Find where the given text appears and provide that cell's center as [x, y] coordinate. 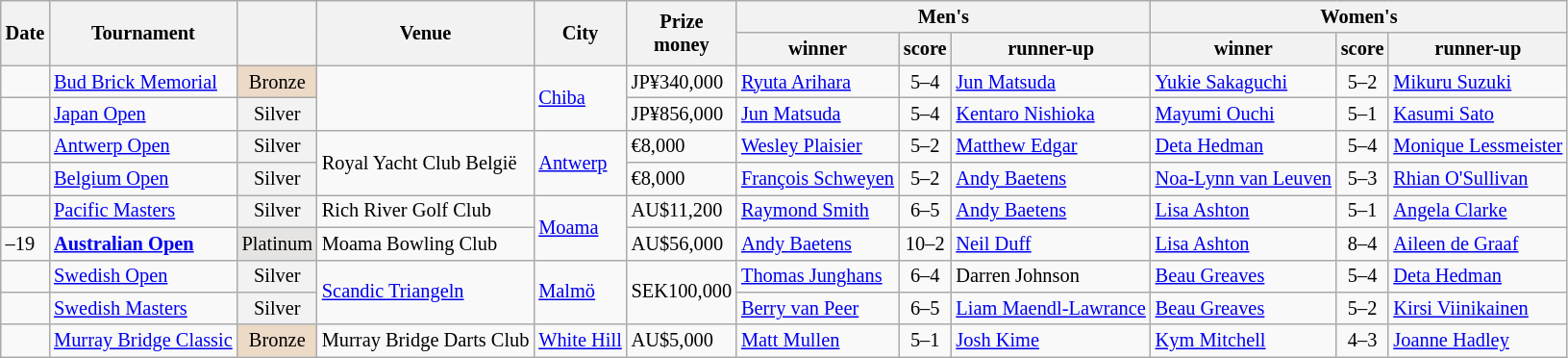
Bud Brick Memorial [142, 82]
Joanne Hadley [1478, 341]
JP¥340,000 [682, 82]
Swedish Masters [142, 308]
Mikuru Suzuki [1478, 82]
Liam Maendl-Lawrance [1050, 308]
White Hill [580, 341]
Neil Duff [1050, 243]
Josh Kime [1050, 341]
Platinum [277, 243]
Australian Open [142, 243]
Men's [944, 16]
AU$11,200 [682, 211]
Wesley Plaisier [817, 146]
Monique Lessmeister [1478, 146]
JP¥856,000 [682, 114]
Yukie Sakaguchi [1244, 82]
Raymond Smith [817, 211]
Pacific Masters [142, 211]
Aileen de Graaf [1478, 243]
Malmö [580, 293]
Kym Mitchell [1244, 341]
Thomas Junghans [817, 276]
Women's [1359, 16]
AU$56,000 [682, 243]
Tournament [142, 33]
8–4 [1363, 243]
Swedish Open [142, 276]
Matt Mullen [817, 341]
Venue [425, 33]
Moama [580, 227]
François Schweyen [817, 179]
Rhian O'Sullivan [1478, 179]
Antwerp Open [142, 146]
Kasumi Sato [1478, 114]
Matthew Edgar [1050, 146]
Prizemoney [682, 33]
Chiba [580, 98]
Japan Open [142, 114]
Antwerp [580, 162]
Kentaro Nishioka [1050, 114]
–19 [25, 243]
Murray Bridge Classic [142, 341]
Date [25, 33]
Berry van Peer [817, 308]
Belgium Open [142, 179]
Rich River Golf Club [425, 211]
AU$5,000 [682, 341]
Royal Yacht Club België [425, 162]
Mayumi Ouchi [1244, 114]
6–4 [925, 276]
4–3 [1363, 341]
Darren Johnson [1050, 276]
Angela Clarke [1478, 211]
City [580, 33]
Noa-Lynn van Leuven [1244, 179]
5–3 [1363, 179]
Murray Bridge Darts Club [425, 341]
SEK100,000 [682, 293]
Scandic Triangeln [425, 293]
10–2 [925, 243]
Moama Bowling Club [425, 243]
Kirsi Viinikainen [1478, 308]
Ryuta Arihara [817, 82]
